Extract the [x, y] coordinate from the center of the cell holding the provided text.  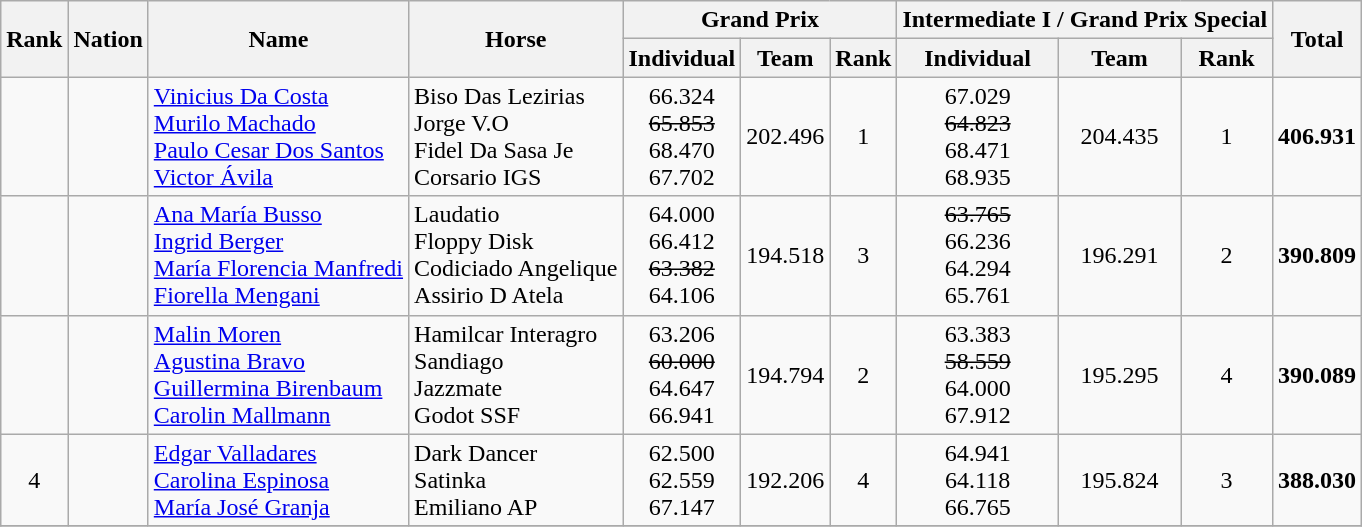
390.809 [1318, 256]
388.030 [1318, 480]
194.518 [786, 256]
390.089 [1318, 374]
Ana María BussoIngrid BergerMaría Florencia ManfrediFiorella Mengani [278, 256]
Biso Das LeziriasJorge V.OFidel Da Sasa JeCorsario IGS [516, 136]
63.76566.23664.29465.761 [978, 256]
202.496 [786, 136]
406.931 [1318, 136]
194.794 [786, 374]
Intermediate I / Grand Prix Special [1085, 20]
63.38358.55964.00067.912 [978, 374]
Nation [108, 39]
Edgar ValladaresCarolina EspinosaMaría José Granja [278, 480]
Dark DancerSatinkaEmiliano AP [516, 480]
Grand Prix [760, 20]
66.32465.85368.47067.702 [682, 136]
Malin MorenAgustina BravoGuillermina BirenbaumCarolin Mallmann [278, 374]
196.291 [1119, 256]
64.94164.11866.765 [978, 480]
195.295 [1119, 374]
Vinicius Da CostaMurilo MachadoPaulo Cesar Dos SantosVictor Ávila [278, 136]
LaudatioFloppy DiskCodiciado AngeliqueAssirio D Atela [516, 256]
Name [278, 39]
63.20660.00064.64766.941 [682, 374]
67.02964.82368.47168.935 [978, 136]
62.50062.55967.147 [682, 480]
192.206 [786, 480]
204.435 [1119, 136]
Total [1318, 39]
Hamilcar InteragroSandiagoJazzmateGodot SSF [516, 374]
64.00066.41263.38264.106 [682, 256]
Horse [516, 39]
195.824 [1119, 480]
